From the cell containing the given text, extract its center point as [X, Y] coordinate. 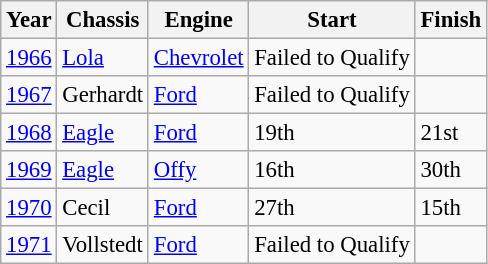
Gerhardt [103, 95]
Chevrolet [198, 58]
Finish [450, 20]
21st [450, 133]
Year [29, 20]
Cecil [103, 208]
Start [332, 20]
Lola [103, 58]
16th [332, 170]
1969 [29, 170]
30th [450, 170]
1970 [29, 208]
19th [332, 133]
1966 [29, 58]
27th [332, 208]
1971 [29, 245]
1968 [29, 133]
Vollstedt [103, 245]
Chassis [103, 20]
15th [450, 208]
1967 [29, 95]
Engine [198, 20]
Offy [198, 170]
